Pinpoint the cell where the given text exists, returning its [X, Y] midpoint coordinate. 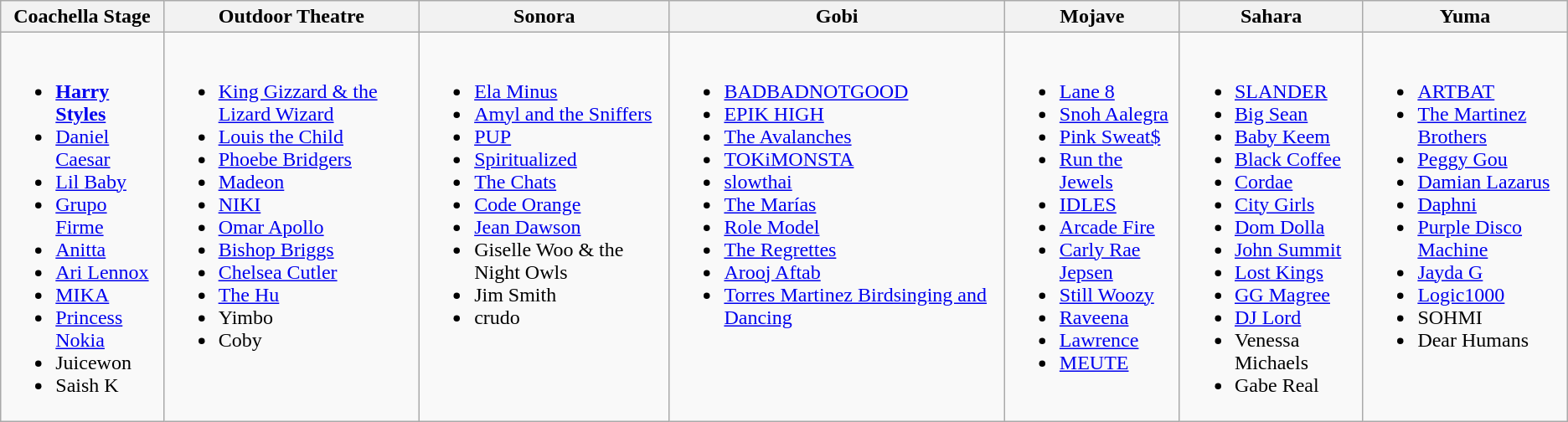
Sahara [1271, 17]
Outdoor Theatre [291, 17]
Sonora [544, 17]
Harry StylesDaniel CaesarLil BabyGrupo FirmeAnittaAri LennoxMIKAPrincess NokiaJuicewon Saish K [82, 227]
Lane 8Snoh AalegraPink Sweat$Run the Jewels IDLESArcade Fire Carly Rae JepsenStill WoozyRaveenaLawrenceMEUTE [1092, 227]
ARTBATThe Martinez BrothersPeggy GouDamian LazarusDaphniPurple Disco MachineJayda GLogic1000SOHMIDear Humans [1465, 227]
SLANDERBig SeanBaby KeemBlack CoffeeCordaeCity GirlsDom DollaJohn SummitLost KingsGG MagreeDJ Lord Venessa Michaels Gabe Real [1271, 227]
Gobi [837, 17]
Yuma [1465, 17]
Ela MinusAmyl and the SniffersPUPSpiritualizedThe ChatsCode OrangeJean DawsonGiselle Woo & the Night OwlsJim Smith crudo [544, 227]
Mojave [1092, 17]
BADBADNOTGOODEPIK HIGHThe AvalanchesTOKiMONSTAslowthaiThe MaríasRole ModelThe RegrettesArooj AftabTorres Martinez Birdsinging and Dancing [837, 227]
King Gizzard & the Lizard WizardLouis the ChildPhoebe BridgersMadeonNIKIOmar ApolloBishop Briggs Chelsea Cutler The HuYimbo Coby [291, 227]
Coachella Stage [82, 17]
